Output the (x, y) coordinate of the center of the cell containing the given text.  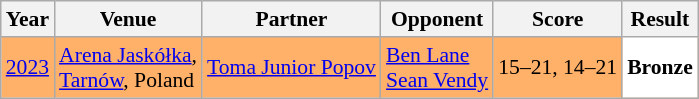
Result (660, 19)
Score (558, 19)
15–21, 14–21 (558, 68)
Venue (128, 19)
Arena Jaskółka,Tarnów, Poland (128, 68)
Year (28, 19)
Partner (292, 19)
Bronze (660, 68)
Toma Junior Popov (292, 68)
Ben Lane Sean Vendy (437, 68)
2023 (28, 68)
Opponent (437, 19)
